For the text-containing cell, return its midpoint in (X, Y) coordinate format. 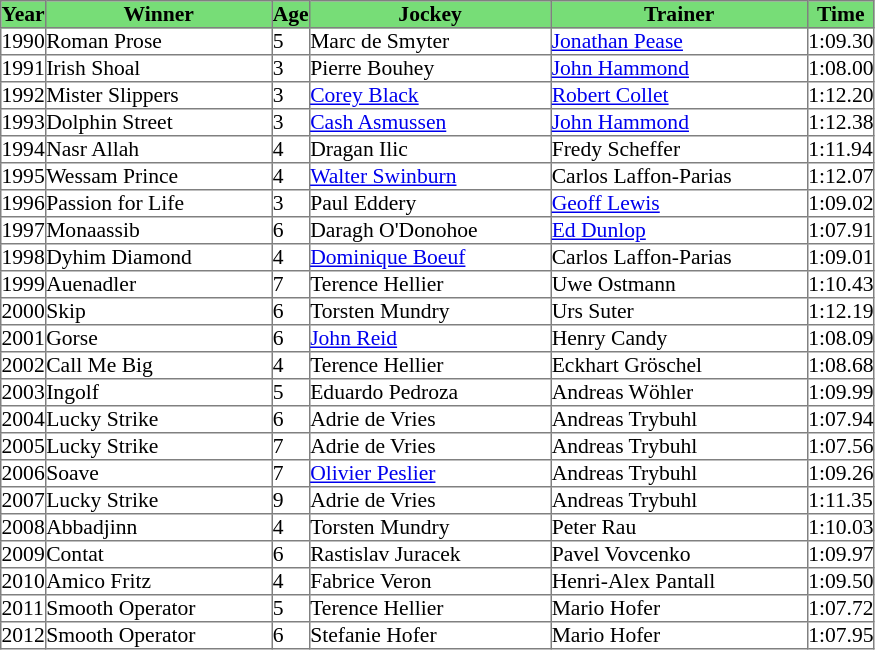
Dyhim Diamond (158, 258)
2012 (24, 636)
1998 (24, 258)
Skip (158, 312)
1:09.50 (840, 582)
John Reid (430, 338)
1:07.95 (840, 636)
2008 (24, 528)
1995 (24, 176)
Stefanie Hofer (430, 636)
1:12.38 (840, 122)
Daragh O'Donohoe (430, 230)
Passion for Life (158, 204)
Monaassib (158, 230)
Corey Black (430, 96)
Rastislav Juracek (430, 554)
1996 (24, 204)
1994 (24, 150)
1:07.72 (840, 608)
Winner (158, 14)
2011 (24, 608)
Uwe Ostmann (679, 284)
2001 (24, 338)
1:10.03 (840, 528)
9 (290, 500)
1:08.09 (840, 338)
Robert Collet (679, 96)
Amico Fritz (158, 582)
Soave (158, 474)
Henry Candy (679, 338)
Call Me Big (158, 366)
Dragan Ilic (430, 150)
Geoff Lewis (679, 204)
1993 (24, 122)
Age (290, 14)
1991 (24, 68)
1:09.97 (840, 554)
Pierre Bouhey (430, 68)
Pavel Vovcenko (679, 554)
1:09.26 (840, 474)
Time (840, 14)
Jockey (430, 14)
1999 (24, 284)
Fredy Scheffer (679, 150)
Henri-Alex Pantall (679, 582)
Contat (158, 554)
2006 (24, 474)
Jonathan Pease (679, 42)
Dolphin Street (158, 122)
1:07.56 (840, 446)
Auenadler (158, 284)
Wessam Prince (158, 176)
Nasr Allah (158, 150)
Ingolf (158, 392)
Ed Dunlop (679, 230)
2002 (24, 366)
Marc de Smyter (430, 42)
2010 (24, 582)
Abbadjinn (158, 528)
1:08.68 (840, 366)
1:11.35 (840, 500)
Roman Prose (158, 42)
Urs Suter (679, 312)
1992 (24, 96)
2007 (24, 500)
2004 (24, 420)
1:09.02 (840, 204)
1990 (24, 42)
1:09.30 (840, 42)
1:12.07 (840, 176)
Eduardo Pedroza (430, 392)
Peter Rau (679, 528)
2005 (24, 446)
1:07.91 (840, 230)
Andreas Wöhler (679, 392)
2000 (24, 312)
1:07.94 (840, 420)
Trainer (679, 14)
1:08.00 (840, 68)
Eckhart Gröschel (679, 366)
1:09.01 (840, 258)
2003 (24, 392)
1:11.94 (840, 150)
Walter Swinburn (430, 176)
1:12.19 (840, 312)
Olivier Peslier (430, 474)
Dominique Boeuf (430, 258)
Gorse (158, 338)
Cash Asmussen (430, 122)
2009 (24, 554)
1:09.99 (840, 392)
Mister Slippers (158, 96)
Paul Eddery (430, 204)
1997 (24, 230)
1:12.20 (840, 96)
Fabrice Veron (430, 582)
Year (24, 14)
Irish Shoal (158, 68)
1:10.43 (840, 284)
